Identify which cell holds the provided text, then report its (X, Y) central coordinate. 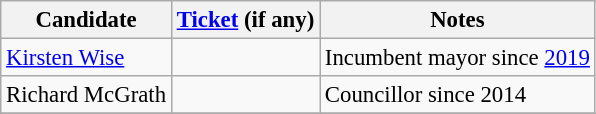
Incumbent mayor since 2019 (458, 58)
Candidate (86, 20)
Richard McGrath (86, 95)
Notes (458, 20)
Kirsten Wise (86, 58)
Ticket (if any) (245, 20)
Councillor since 2014 (458, 95)
